For the text-containing cell, return its midpoint in (X, Y) coordinate format. 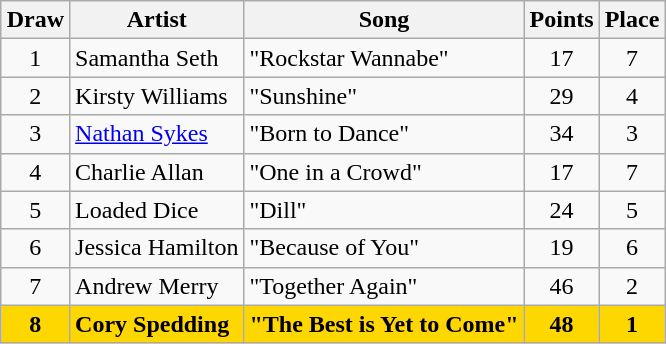
"Born to Dance" (384, 134)
48 (562, 324)
Cory Spedding (157, 324)
Jessica Hamilton (157, 248)
Place (632, 20)
34 (562, 134)
Points (562, 20)
Nathan Sykes (157, 134)
Kirsty Williams (157, 96)
Charlie Allan (157, 172)
"Sunshine" (384, 96)
"Dill" (384, 210)
46 (562, 286)
24 (562, 210)
"Rockstar Wannabe" (384, 58)
"The Best is Yet to Come" (384, 324)
29 (562, 96)
Andrew Merry (157, 286)
"Because of You" (384, 248)
Samantha Seth (157, 58)
Song (384, 20)
"One in a Crowd" (384, 172)
"Together Again" (384, 286)
8 (35, 324)
Draw (35, 20)
Loaded Dice (157, 210)
Artist (157, 20)
19 (562, 248)
